Capture the cell that displays the provided text and extract its (x, y) central coordinate. 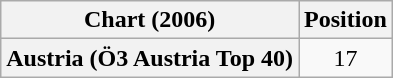
Position (346, 20)
17 (346, 58)
Chart (2006) (150, 20)
Austria (Ö3 Austria Top 40) (150, 58)
